Provide the (X, Y) coordinate of the cell's center where the given text is located.  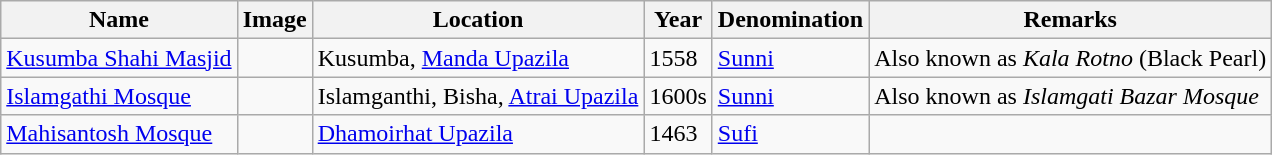
Remarks (1070, 20)
Name (119, 20)
Sufi (790, 134)
Mahisantosh Mosque (119, 134)
Dhamoirhat Upazila (478, 134)
1600s (678, 96)
Islamganthi, Bisha, Atrai Upazila (478, 96)
Kusumba Shahi Masjid (119, 58)
Kusumba, Manda Upazila (478, 58)
Year (678, 20)
1463 (678, 134)
Also known as Kala Rotno (Black Pearl) (1070, 58)
Image (274, 20)
Islamgathi Mosque (119, 96)
Also known as Islamgati Bazar Mosque (1070, 96)
Denomination (790, 20)
1558 (678, 58)
Location (478, 20)
